Return (x, y) of the center of cell containing provided text 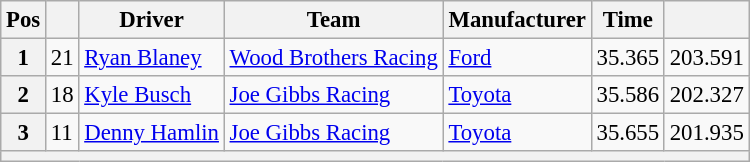
202.327 (706, 95)
203.591 (706, 58)
201.935 (706, 133)
11 (62, 133)
3 (24, 133)
35.365 (628, 58)
Driver (152, 20)
18 (62, 95)
Team (334, 20)
35.586 (628, 95)
Denny Hamlin (152, 133)
Pos (24, 20)
35.655 (628, 133)
Manufacturer (517, 20)
21 (62, 58)
Time (628, 20)
Wood Brothers Racing (334, 58)
1 (24, 58)
2 (24, 95)
Ryan Blaney (152, 58)
Kyle Busch (152, 95)
Ford (517, 58)
